Return the [X, Y] coordinate for the center point of the cell that contains the specified text.  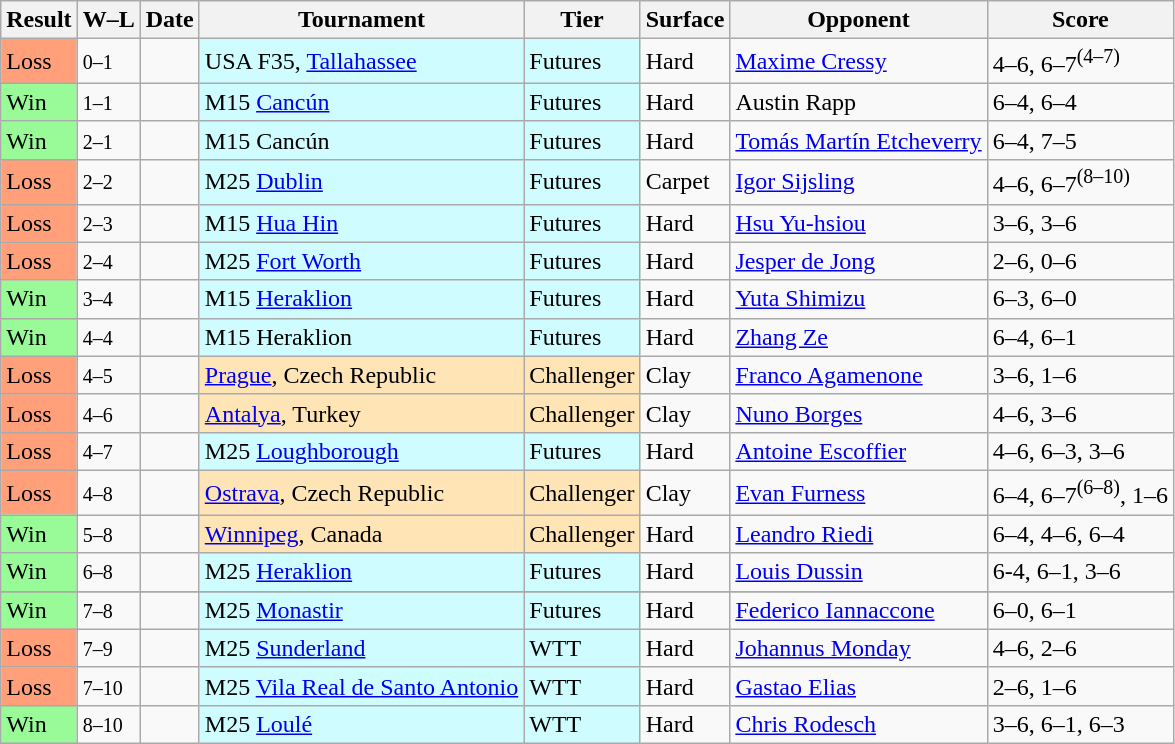
4–6, 6–7(4–7) [1080, 62]
Igor Sijsling [858, 182]
4–6, 2–6 [1080, 648]
Chris Rodesch [858, 724]
6-4, 6–1, 3–6 [1080, 572]
M15 Hua Hin [361, 223]
Ostrava, Czech Republic [361, 492]
0–1 [108, 62]
M25 Sunderland [361, 648]
6–4, 6–1 [1080, 337]
M25 Heraklion [361, 572]
Opponent [858, 20]
Zhang Ze [858, 337]
2–2 [108, 182]
4–6, 3–6 [1080, 413]
5–8 [108, 534]
M25 Fort Worth [361, 261]
Date [170, 20]
Yuta Shimizu [858, 299]
4–6 [108, 413]
Tournament [361, 20]
6–3, 6–0 [1080, 299]
3–4 [108, 299]
2–4 [108, 261]
W–L [108, 20]
Tomás Martín Etcheverry [858, 140]
Hsu Yu-hsiou [858, 223]
Winnipeg, Canada [361, 534]
Antalya, Turkey [361, 413]
6–8 [108, 572]
7–10 [108, 686]
M25 Loulé [361, 724]
4–4 [108, 337]
2–3 [108, 223]
Austin Rapp [858, 102]
3–6, 1–6 [1080, 375]
M25 Loughborough [361, 451]
Leandro Riedi [858, 534]
Evan Furness [858, 492]
M25 Dublin [361, 182]
Gastao Elias [858, 686]
M25 Monastir [361, 610]
Maxime Cressy [858, 62]
6–4, 4–6, 6–4 [1080, 534]
4–8 [108, 492]
Nuno Borges [858, 413]
6–0, 6–1 [1080, 610]
Johannus Monday [858, 648]
M25 Vila Real de Santo Antonio [361, 686]
Prague, Czech Republic [361, 375]
6–4, 6–4 [1080, 102]
1–1 [108, 102]
Result [39, 20]
6–4, 6–7(6–8), 1–6 [1080, 492]
Franco Agamenone [858, 375]
2–6, 0–6 [1080, 261]
4–6, 6–7(8–10) [1080, 182]
Surface [685, 20]
Federico Iannaccone [858, 610]
2–6, 1–6 [1080, 686]
4–6, 6–3, 3–6 [1080, 451]
Louis Dussin [858, 572]
Antoine Escoffier [858, 451]
3–6, 3–6 [1080, 223]
Score [1080, 20]
USA F35, Tallahassee [361, 62]
8–10 [108, 724]
2–1 [108, 140]
3–6, 6–1, 6–3 [1080, 724]
4–5 [108, 375]
Jesper de Jong [858, 261]
6–4, 7–5 [1080, 140]
7–8 [108, 610]
4–7 [108, 451]
Carpet [685, 182]
Tier [582, 20]
7–9 [108, 648]
